Capture the cell that displays the provided text and extract its (x, y) central coordinate. 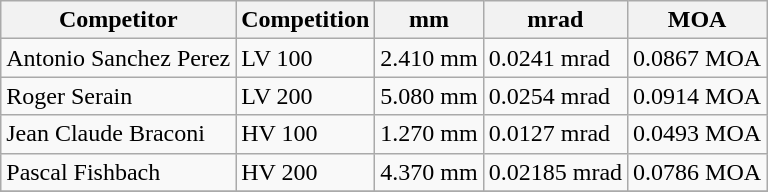
0.0493 MOA (698, 134)
mrad (555, 20)
Competitor (118, 20)
0.0914 MOA (698, 96)
Roger Serain (118, 96)
Pascal Fishbach (118, 172)
HV 100 (306, 134)
0.0127 mrad (555, 134)
mm (429, 20)
1.270 mm (429, 134)
LV 100 (306, 58)
0.0241 mrad (555, 58)
0.0254 mrad (555, 96)
Antonio Sanchez Perez (118, 58)
4.370 mm (429, 172)
0.0786 MOA (698, 172)
0.02185 mrad (555, 172)
HV 200 (306, 172)
2.410 mm (429, 58)
LV 200 (306, 96)
MOA (698, 20)
Competition (306, 20)
0.0867 MOA (698, 58)
Jean Claude Braconi (118, 134)
5.080 mm (429, 96)
